Return [x, y] of the center of cell containing provided text 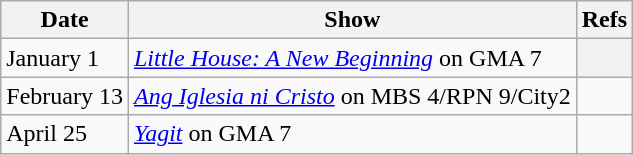
Show [352, 20]
Date [65, 20]
Little House: A New Beginning on GMA 7 [352, 58]
January 1 [65, 58]
Yagit on GMA 7 [352, 134]
February 13 [65, 96]
Ang Iglesia ni Cristo on MBS 4/RPN 9/City2 [352, 96]
Refs [604, 20]
April 25 [65, 134]
